Return the [X, Y] coordinate for the center point of the cell that contains the specified text.  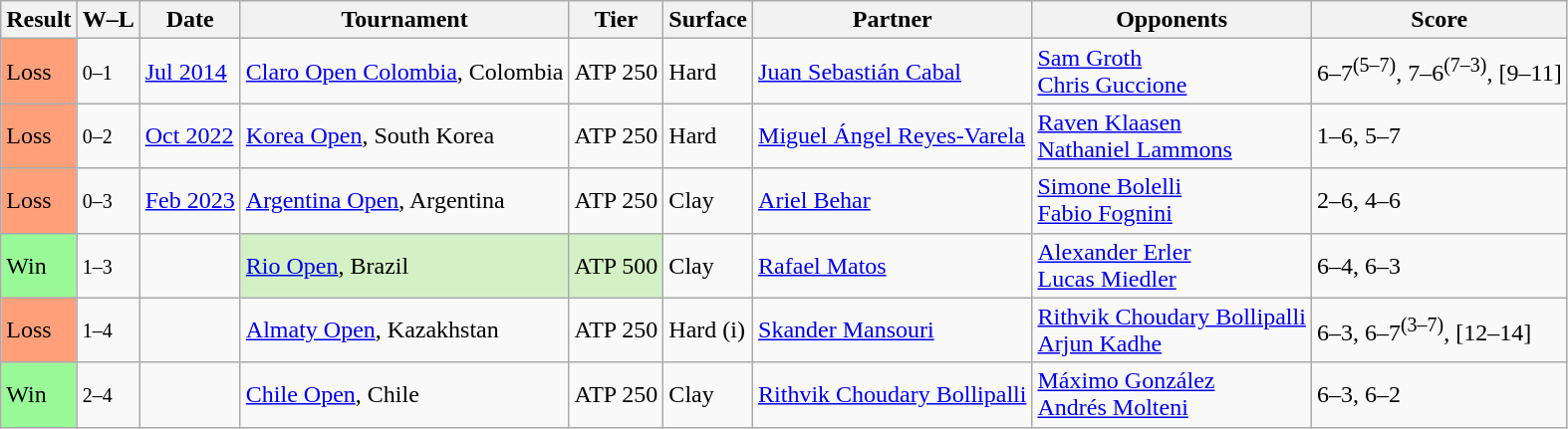
Hard (i) [708, 330]
6–3, 6–2 [1438, 394]
Claro Open Colombia, Colombia [404, 72]
Simone Bolelli Fabio Fognini [1172, 201]
Result [39, 20]
Jul 2014 [189, 72]
6–4, 6–3 [1438, 265]
Opponents [1172, 20]
6–3, 6–7(3–7), [12–14] [1438, 330]
Rafael Matos [893, 265]
2–6, 4–6 [1438, 201]
Juan Sebastián Cabal [893, 72]
Rio Open, Brazil [404, 265]
Date [189, 20]
Raven Klaasen Nathaniel Lammons [1172, 135]
1–3 [108, 265]
6–7(5–7), 7–6(7–3), [9–11] [1438, 72]
0–1 [108, 72]
Partner [893, 20]
Score [1438, 20]
Sam Groth Chris Guccione [1172, 72]
W–L [108, 20]
Miguel Ángel Reyes-Varela [893, 135]
2–4 [108, 394]
Máximo González Andrés Molteni [1172, 394]
0–2 [108, 135]
Ariel Behar [893, 201]
Tier [616, 20]
ATP 500 [616, 265]
Oct 2022 [189, 135]
1–4 [108, 330]
Alexander Erler Lucas Miedler [1172, 265]
Chile Open, Chile [404, 394]
Surface [708, 20]
1–6, 5–7 [1438, 135]
Korea Open, South Korea [404, 135]
Skander Mansouri [893, 330]
Almaty Open, Kazakhstan [404, 330]
Rithvik Choudary Bollipalli [893, 394]
Rithvik Choudary Bollipalli Arjun Kadhe [1172, 330]
Argentina Open, Argentina [404, 201]
Tournament [404, 20]
0–3 [108, 201]
Feb 2023 [189, 201]
